Capture the cell that displays the provided text and extract its (X, Y) central coordinate. 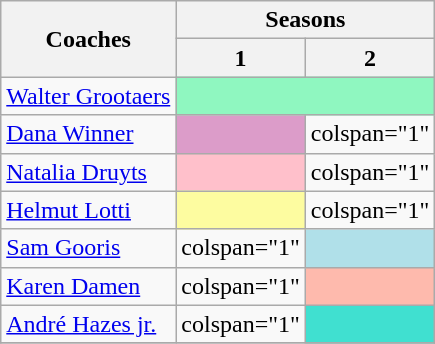
Helmut Lotti (88, 210)
2 (370, 58)
Dana Winner (88, 134)
1 (241, 58)
Karen Damen (88, 286)
André Hazes jr. (88, 324)
Natalia Druyts (88, 172)
Sam Gooris (88, 248)
Walter Grootaers (88, 96)
Seasons (306, 20)
Coaches (88, 39)
